Provide the (x, y) coordinate of the cell's center where the given text is located.  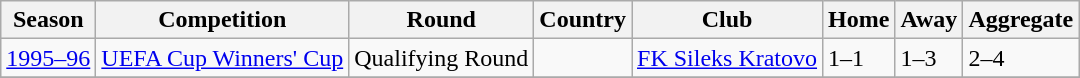
Club (728, 20)
1–1 (859, 58)
UEFA Cup Winners' Cup (222, 58)
2–4 (1021, 58)
Qualifying Round (442, 58)
Round (442, 20)
1–3 (929, 58)
FK Sileks Kratovo (728, 58)
Aggregate (1021, 20)
Country (583, 20)
1995–96 (48, 58)
Home (859, 20)
Away (929, 20)
Season (48, 20)
Competition (222, 20)
